Return the (x, y) coordinate for the center point of the cell that contains the specified text.  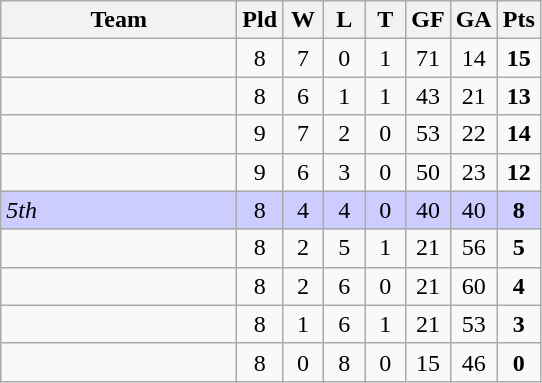
60 (474, 286)
50 (428, 172)
12 (518, 172)
71 (428, 58)
56 (474, 248)
Team (119, 20)
5th (119, 210)
GF (428, 20)
Pts (518, 20)
L (344, 20)
W (304, 20)
43 (428, 96)
Pld (260, 20)
22 (474, 134)
GA (474, 20)
13 (518, 96)
T (386, 20)
46 (474, 362)
23 (474, 172)
